Capture the cell that displays the provided text and extract its (x, y) central coordinate. 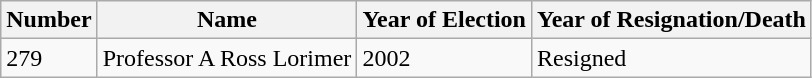
Number (49, 20)
279 (49, 58)
Year of Election (444, 20)
Resigned (671, 58)
2002 (444, 58)
Year of Resignation/Death (671, 20)
Professor A Ross Lorimer (227, 58)
Name (227, 20)
